Output the [X, Y] coordinate of the center of the cell containing the given text.  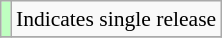
Indicates single release [116, 19]
